Output the (x, y) coordinate of the center of the cell containing the given text.  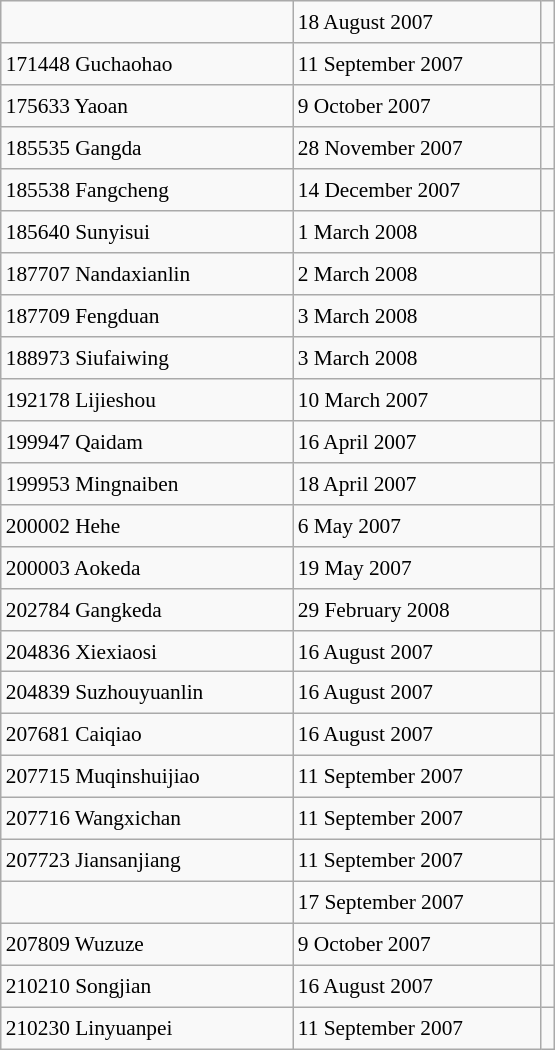
188973 Siufaiwing (147, 358)
17 September 2007 (417, 903)
207716 Wangxichan (147, 819)
192178 Lijieshou (147, 399)
185538 Fangcheng (147, 190)
199947 Qaidam (147, 441)
175633 Yaoan (147, 106)
14 December 2007 (417, 190)
171448 Guchaohao (147, 64)
207715 Muqinshuijiao (147, 777)
29 February 2008 (417, 609)
207681 Caiqiao (147, 735)
210210 Songjian (147, 986)
18 April 2007 (417, 483)
204839 Suzhouyuanlin (147, 693)
10 March 2007 (417, 399)
18 August 2007 (417, 22)
200002 Hehe (147, 525)
28 November 2007 (417, 148)
187707 Nandaxianlin (147, 274)
2 March 2008 (417, 274)
16 April 2007 (417, 441)
204836 Xiexiaosi (147, 651)
187709 Fengduan (147, 316)
199953 Mingnaiben (147, 483)
207723 Jiansanjiang (147, 861)
202784 Gangkeda (147, 609)
200003 Aokeda (147, 567)
185640 Sunyisui (147, 232)
1 March 2008 (417, 232)
210230 Linyuanpei (147, 1028)
207809 Wuzuze (147, 945)
185535 Gangda (147, 148)
6 May 2007 (417, 525)
19 May 2007 (417, 567)
